Return the (X, Y) coordinate for the center point of the cell that contains the specified text.  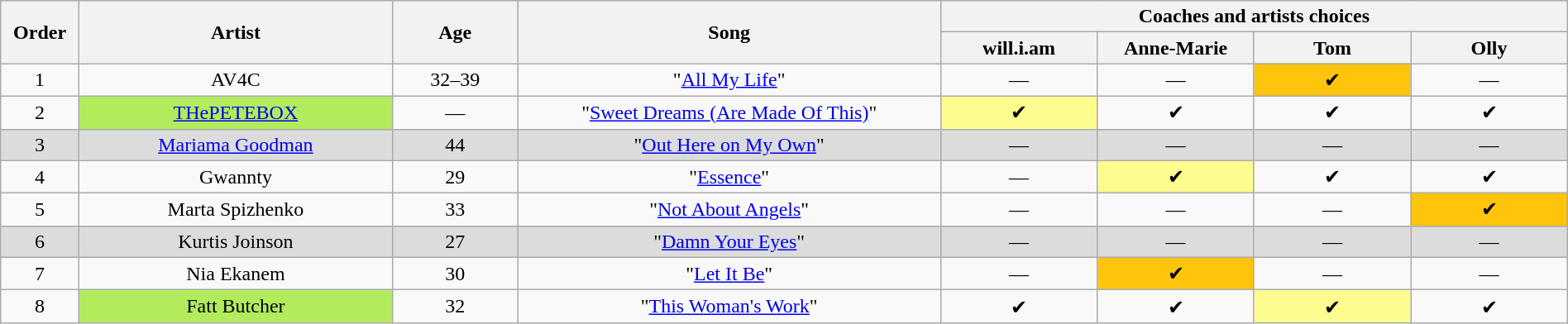
AV4C (235, 80)
1 (40, 80)
3 (40, 145)
4 (40, 177)
Fatt Butcher (235, 307)
will.i.am (1019, 48)
Artist (235, 32)
Anne-Marie (1176, 48)
"Sweet Dreams (Are Made Of This)" (729, 112)
Nia Ekanem (235, 274)
29 (455, 177)
7 (40, 274)
"This Woman's Work" (729, 307)
THePETEBOX (235, 112)
Song (729, 32)
Tom (1331, 48)
32–39 (455, 80)
"Out Here on My Own" (729, 145)
"Not About Angels" (729, 210)
Coaches and artists choices (1254, 17)
Order (40, 32)
32 (455, 307)
27 (455, 241)
"Damn Your Eyes" (729, 241)
Age (455, 32)
33 (455, 210)
44 (455, 145)
Gwannty (235, 177)
"Let It Be" (729, 274)
Olly (1489, 48)
30 (455, 274)
Mariama Goodman (235, 145)
Kurtis Joinson (235, 241)
"All My Life" (729, 80)
5 (40, 210)
6 (40, 241)
8 (40, 307)
2 (40, 112)
"Essence" (729, 177)
Marta Spizhenko (235, 210)
